Output the [X, Y] coordinate of the center of the cell containing the given text.  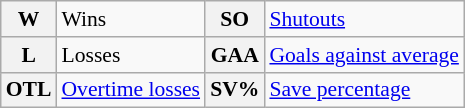
W [29, 19]
Overtime losses [130, 90]
Losses [130, 55]
OTL [29, 90]
GAA [234, 55]
Shutouts [364, 19]
Save percentage [364, 90]
L [29, 55]
SO [234, 19]
SV% [234, 90]
Goals against average [364, 55]
Wins [130, 19]
